Pinpoint the cell where the given text exists, returning its (x, y) midpoint coordinate. 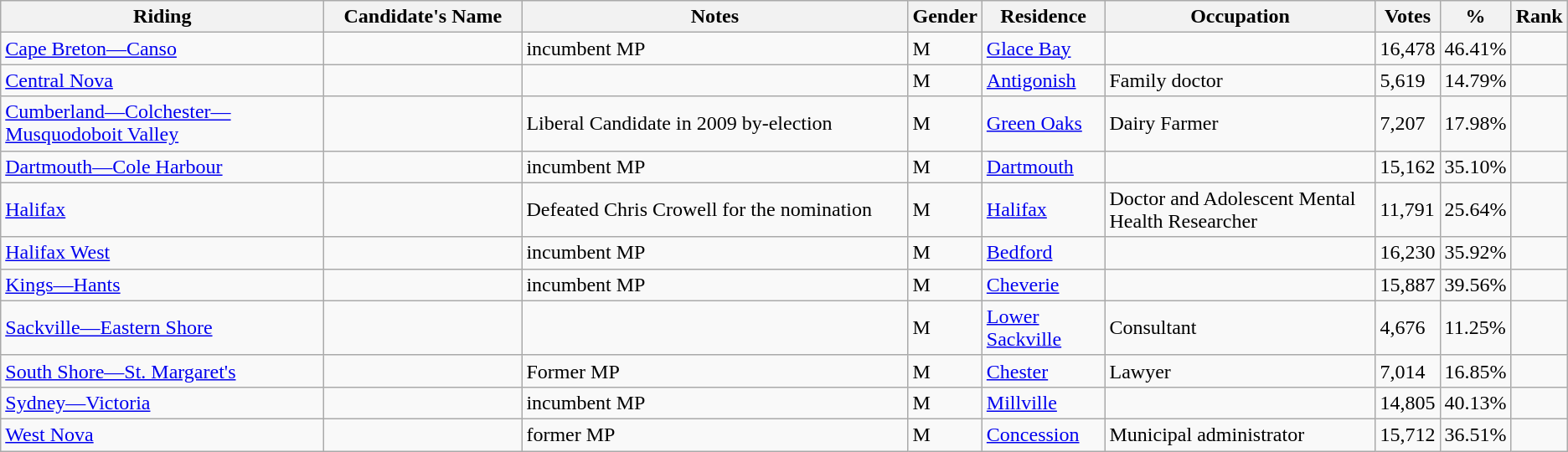
Central Nova (162, 80)
Riding (162, 17)
Occupation (1240, 17)
Bedford (1044, 253)
Halifax West (162, 253)
Lawyer (1240, 371)
15,712 (1407, 434)
Doctor and Adolescent Mental Health Researcher (1240, 209)
Millville (1044, 403)
11,791 (1407, 209)
West Nova (162, 434)
Sackville—Eastern Shore (162, 328)
15,887 (1407, 285)
Concession (1044, 434)
36.51% (1476, 434)
Liberal Candidate in 2009 by-election (715, 124)
former MP (715, 434)
17.98% (1476, 124)
Cumberland—Colchester—Musquodoboit Valley (162, 124)
15,162 (1407, 167)
35.92% (1476, 253)
35.10% (1476, 167)
4,676 (1407, 328)
39.56% (1476, 285)
Municipal administrator (1240, 434)
25.64% (1476, 209)
40.13% (1476, 403)
7,207 (1407, 124)
16.85% (1476, 371)
Lower Sackville (1044, 328)
Notes (715, 17)
Glace Bay (1044, 49)
Dartmouth—Cole Harbour (162, 167)
7,014 (1407, 371)
Cheverie (1044, 285)
Kings—Hants (162, 285)
Rank (1540, 17)
Family doctor (1240, 80)
% (1476, 17)
11.25% (1476, 328)
16,230 (1407, 253)
Gender (945, 17)
Sydney—Victoria (162, 403)
Chester (1044, 371)
14.79% (1476, 80)
Former MP (715, 371)
46.41% (1476, 49)
Dairy Farmer (1240, 124)
Cape Breton—Canso (162, 49)
Antigonish (1044, 80)
South Shore—St. Margaret's (162, 371)
Residence (1044, 17)
Votes (1407, 17)
Dartmouth (1044, 167)
Candidate's Name (423, 17)
14,805 (1407, 403)
Consultant (1240, 328)
5,619 (1407, 80)
Defeated Chris Crowell for the nomination (715, 209)
16,478 (1407, 49)
Green Oaks (1044, 124)
